Pinpoint the cell where the given text exists, returning its [x, y] midpoint coordinate. 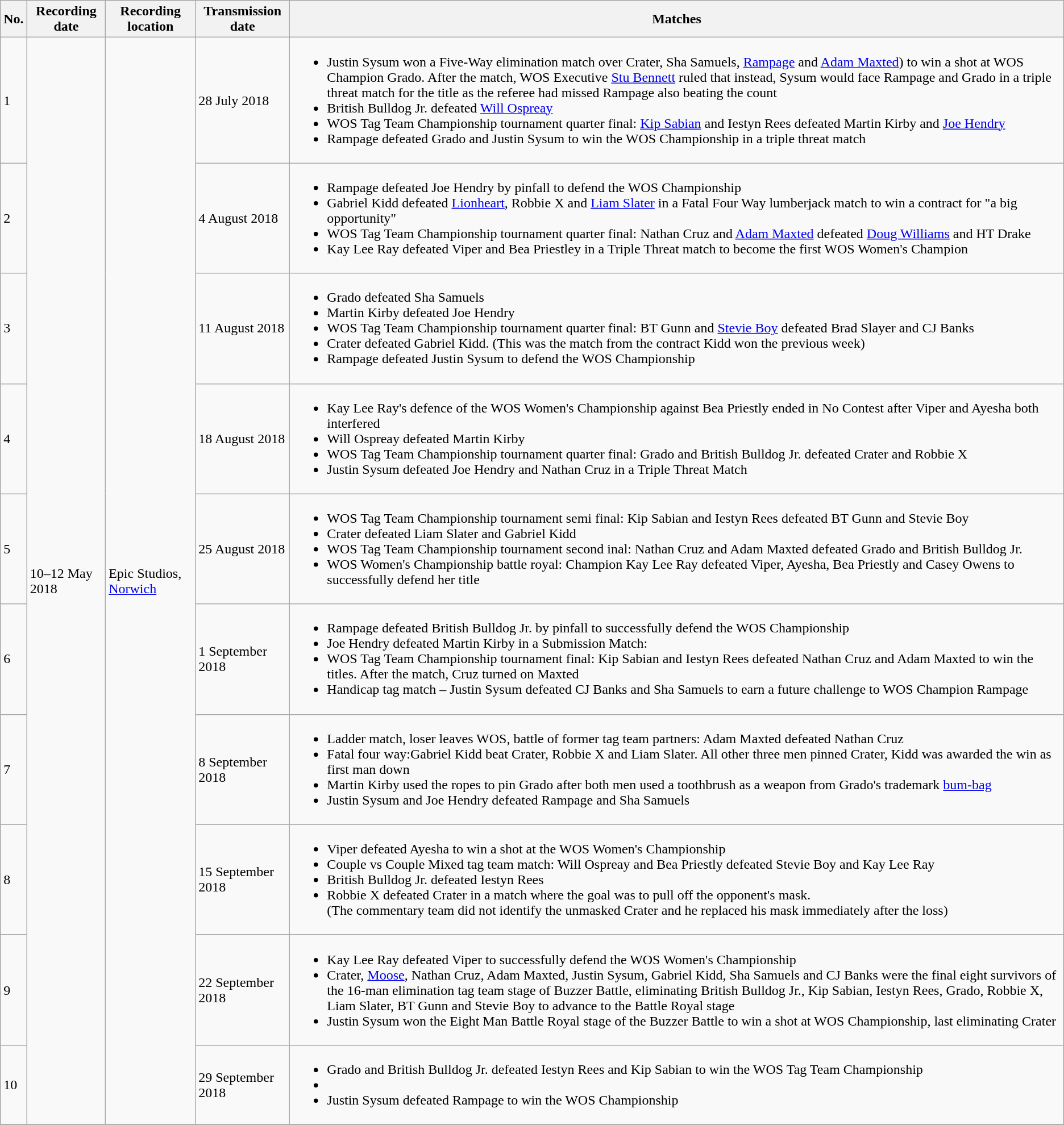
No. [14, 19]
7 [14, 769]
1 September 2018 [243, 659]
Matches [676, 19]
22 September 2018 [243, 990]
2 [14, 218]
Epic Studios, Norwich [151, 581]
28 July 2018 [243, 100]
Recording location [151, 19]
8 September 2018 [243, 769]
9 [14, 990]
8 [14, 880]
25 August 2018 [243, 549]
Recording date [66, 19]
1 [14, 100]
6 [14, 659]
10–12 May 2018 [66, 581]
18 August 2018 [243, 439]
11 August 2018 [243, 328]
10 [14, 1085]
15 September 2018 [243, 880]
3 [14, 328]
29 September 2018 [243, 1085]
Transmission date [243, 19]
4 August 2018 [243, 218]
4 [14, 439]
5 [14, 549]
